For the text-containing cell, return its midpoint in [x, y] coordinate format. 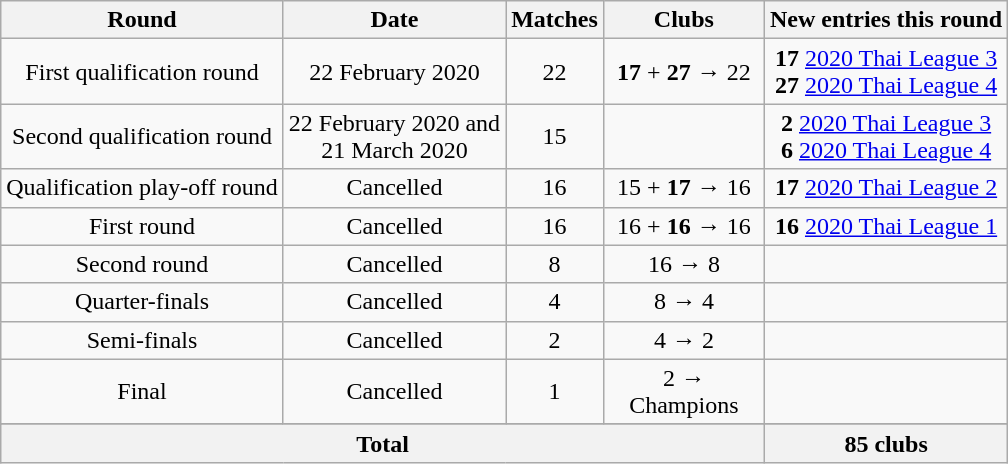
Semi-finals [142, 340]
17 2020 Thai League 327 2020 Thai League 4 [886, 72]
17 2020 Thai League 2 [886, 188]
15 + 17 → 16 [684, 188]
22 February 2020 [394, 72]
Quarter-finals [142, 302]
Second round [142, 264]
Total [383, 443]
15 [555, 136]
Qualification play-off round [142, 188]
Second qualification round [142, 136]
2 2020 Thai League 36 2020 Thai League 4 [886, 136]
Final [142, 392]
8 [555, 264]
New entries this round [886, 20]
16 2020 Thai League 1 [886, 226]
4 [555, 302]
17 + 27 → 22 [684, 72]
22 February 2020 and21 March 2020 [394, 136]
Round [142, 20]
4 → 2 [684, 340]
2 → Champions [684, 392]
First qualification round [142, 72]
85 clubs [886, 443]
22 [555, 72]
1 [555, 392]
8 → 4 [684, 302]
Date [394, 20]
16 → 8 [684, 264]
2 [555, 340]
16 + 16 → 16 [684, 226]
First round [142, 226]
Clubs [684, 20]
Matches [555, 20]
